For the text-containing cell, return its midpoint in (x, y) coordinate format. 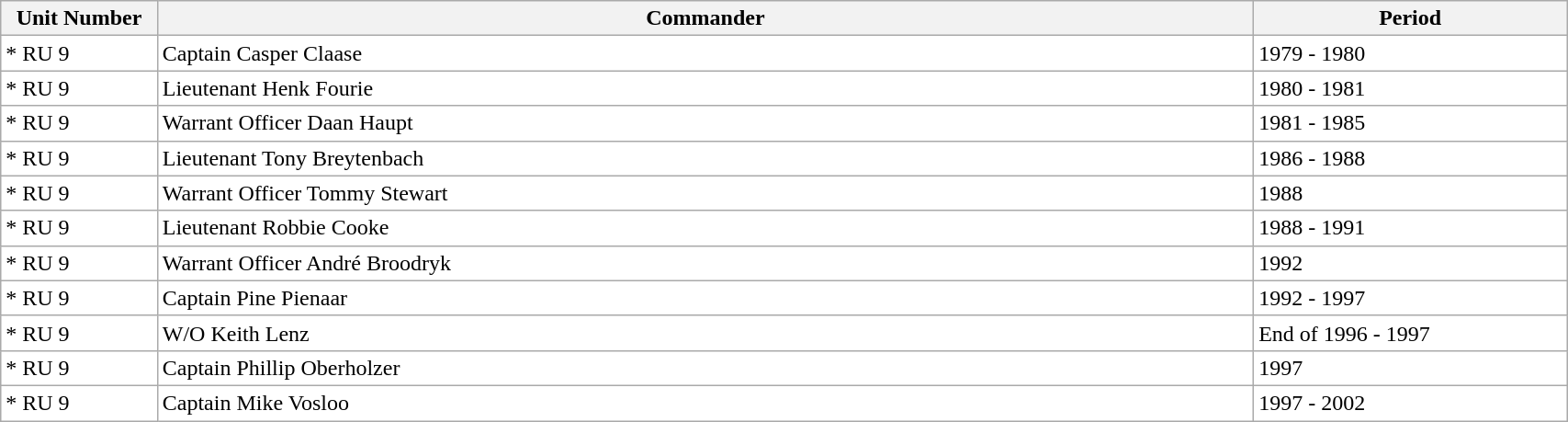
Lieutenant Henk Fourie (705, 88)
1997 - 2002 (1411, 403)
Warrant Officer André Broodryk (705, 263)
W/O Keith Lenz (705, 333)
1992 - 1997 (1411, 298)
Lieutenant Robbie Cooke (705, 228)
1988 - 1991 (1411, 228)
1992 (1411, 263)
Period (1411, 18)
Warrant Officer Tommy Stewart (705, 193)
Captain Mike Vosloo (705, 403)
Commander (705, 18)
1988 (1411, 193)
1981 - 1985 (1411, 123)
Captain Pine Pienaar (705, 298)
Warrant Officer Daan Haupt (705, 123)
1980 - 1981 (1411, 88)
Captain Phillip Oberholzer (705, 368)
Unit Number (79, 18)
Lieutenant Tony Breytenbach (705, 158)
1979 - 1980 (1411, 53)
1997 (1411, 368)
Captain Casper Claase (705, 53)
1986 - 1988 (1411, 158)
End of 1996 - 1997 (1411, 333)
